Output the (X, Y) coordinate of the center of the cell containing the given text.  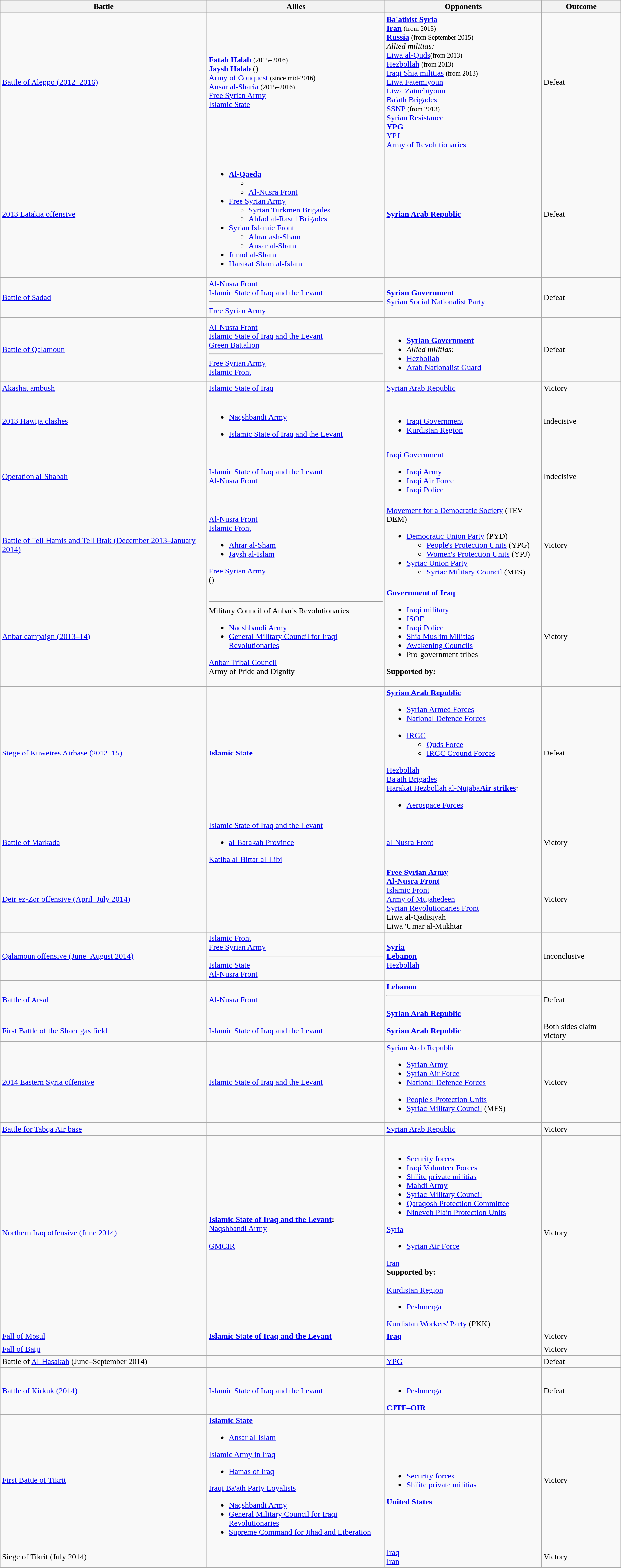
Naqshbandi Army Islamic State of Iraq and the Levant (296, 421)
Iraq Iran (463, 1557)
Al-Nusra Front Islamic State of Iraq and the Levant Free Syrian Army (296, 298)
Al-Nusra Front Islamic State of Iraq and the Levant Green Battalion Free Syrian Army Islamic Front (296, 349)
Islamic State of Iraq and the Levant: Naqshbandi Army GMCIR (296, 1233)
Syrian Arab Republic Syrian Army Syrian Air Force National Defence Forces People's Protection Units Syriac Military Council (MFS) (463, 1082)
First Battle of the Shaer gas field (103, 1031)
YPG (463, 1361)
Battle of Tell Hamis and Tell Brak (December 2013–January 2014) (103, 545)
Anbar campaign (2013–14) (103, 636)
Fall of Mosul (103, 1336)
Islamic State of Iraq (296, 388)
Peshmerga CJTF–OIR (463, 1391)
Battle of Kirkuk (2014) (103, 1391)
Iraqi Government Iraqi Army Iraqi Air Force Iraqi Police (463, 476)
Battle (103, 7)
Operation al-Shabah (103, 476)
Siege of Kuweires Airbase (2012–15) (103, 753)
Islamic State (296, 753)
Free Syrian Army Al-Nusra Front Islamic Front Army of Mujahedeen Syrian Revolutionaries FrontLiwa al-QadisiyahLiwa 'Umar al-Mukhtar (463, 899)
2014 Eastern Syria offensive (103, 1082)
Akashat ambush (103, 388)
Islamic Front Free Syrian Army Islamic State Al-Nusra Front (296, 956)
Battle of Markada (103, 842)
Islamic State of Iraq and the Levant Al-Nusra Front (296, 476)
First Battle of Tikrit (103, 1480)
Battle of Aleppo (2012–2016) (103, 82)
Fatah Halab (2015–2016) Jaysh Halab () Army of Conquest (since mid-2016) Ansar al-Sharia (2015–2016) Free Syrian Army Islamic State (296, 82)
Al-Nusra Front Islamic Front Ahrar al-Sham Jaysh al-Islam Free Syrian Army() (296, 545)
Battle of Al-Hasakah (June–September 2014) (103, 1361)
Al-Nusra Front (296, 1000)
Fall of Baiji (103, 1349)
Northern Iraq offensive (June 2014) (103, 1233)
Government of Iraq Iraqi military ISOFIraqi PoliceShia Muslim MilitiasAwakening CouncilsPro-government tribes Supported by: (463, 636)
Syria Lebanon Hezbollah (463, 956)
Opponents (463, 7)
Battle of Arsal (103, 1000)
Deir ez-Zor offensive (April–July 2014) (103, 899)
Syrian Government Syrian Social Nationalist Party (463, 298)
Iraq (463, 1336)
Battle for Tabqa Air base (103, 1129)
Syrian GovernmentAllied militias: Hezbollah Arab Nationalist Guard (463, 349)
Security forcesShi'ite private militias United States (463, 1480)
Iraqi Government Kurdistan Region (463, 421)
Siege of Tikrit (July 2014) (103, 1557)
Lebanon Syrian Arab Republic (463, 1000)
al-Nusra Front (463, 842)
Both sides claim victory (581, 1031)
Battle of Qalamoun (103, 349)
2013 Latakia offensive (103, 214)
Inconclusive (581, 956)
Outcome (581, 7)
Allies (296, 7)
Qalamoun offensive (June–August 2014) (103, 956)
2013 Hawija clashes (103, 421)
Islamic State of Iraq and the Levantal-Barakah Province Katiba al-Bittar al-Libi (296, 842)
Battle of Sadad (103, 298)
